Search for the cell housing the specified text and yield its (X, Y) center coordinate. 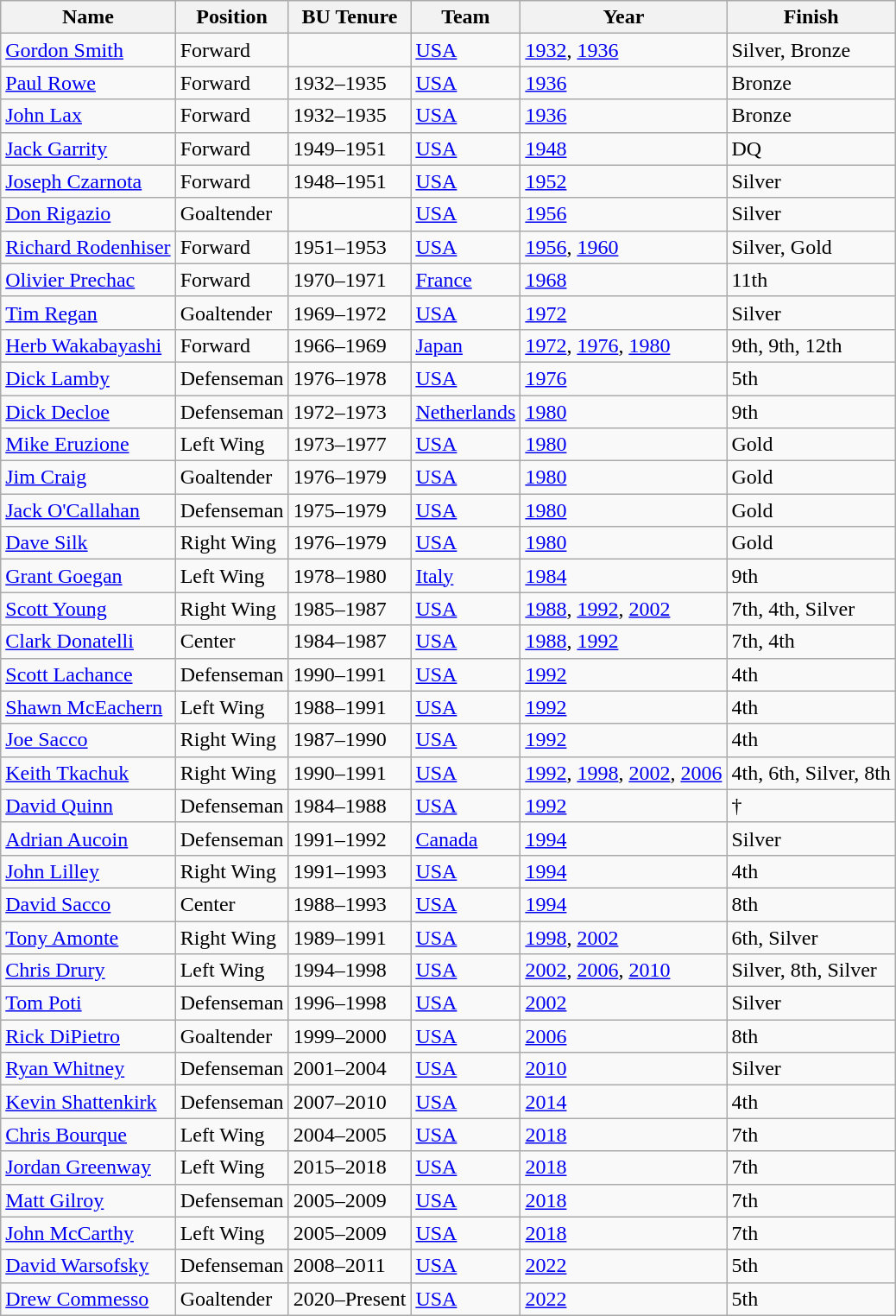
John Lilley (88, 871)
1968 (623, 280)
David Quinn (88, 806)
Scott Young (88, 609)
9th, 9th, 12th (811, 345)
1988, 1992 (623, 642)
1951–1953 (350, 247)
2015–2018 (350, 1167)
Joseph Czarnota (88, 181)
Gordon Smith (88, 50)
Paul Rowe (88, 83)
1999–2000 (350, 1036)
1932, 1936 (623, 50)
Jim Craig (88, 478)
Team (466, 17)
1948–1951 (350, 181)
1984–1987 (350, 642)
Olivier Prechac (88, 280)
Name (88, 17)
Tim Regan (88, 313)
1988, 1992, 2002 (623, 609)
Kevin Shattenkirk (88, 1102)
2014 (623, 1102)
David Sacco (88, 904)
DQ (811, 149)
Mike Eruzione (88, 445)
Grant Goegan (88, 576)
Year (623, 17)
Chris Bourque (88, 1135)
Chris Drury (88, 971)
Dick Decloe (88, 412)
1984–1988 (350, 806)
Herb Wakabayashi (88, 345)
Clark Donatelli (88, 642)
1966–1969 (350, 345)
Richard Rodenhiser (88, 247)
Keith Tkachuk (88, 773)
2002 (623, 1003)
1948 (623, 149)
Dick Lamby (88, 378)
Joe Sacco (88, 740)
1989–1991 (350, 937)
1952 (623, 181)
1998, 2002 (623, 937)
Silver, Gold (811, 247)
1992, 1998, 2002, 2006 (623, 773)
1976 (623, 378)
1978–1980 (350, 576)
France (466, 280)
11th (811, 280)
1949–1951 (350, 149)
1996–1998 (350, 1003)
John McCarthy (88, 1233)
1988–1991 (350, 707)
2006 (623, 1036)
Japan (466, 345)
6th, Silver (811, 937)
1972, 1976, 1980 (623, 345)
1972–1973 (350, 412)
1984 (623, 576)
1991–1993 (350, 871)
2001–2004 (350, 1069)
1987–1990 (350, 740)
Tony Amonte (88, 937)
BU Tenure (350, 17)
Canada (466, 838)
Scott Lachance (88, 674)
2007–2010 (350, 1102)
7th, 4th (811, 642)
Tom Poti (88, 1003)
Silver, 8th, Silver (811, 971)
Jack Garrity (88, 149)
1975–1979 (350, 510)
Position (231, 17)
Adrian Aucoin (88, 838)
† (811, 806)
2020–Present (350, 1299)
2010 (623, 1069)
1969–1972 (350, 313)
Rick DiPietro (88, 1036)
1994–1998 (350, 971)
Italy (466, 576)
Matt Gilroy (88, 1200)
7th, 4th, Silver (811, 609)
Drew Commesso (88, 1299)
Jordan Greenway (88, 1167)
1991–1992 (350, 838)
1956 (623, 214)
1972 (623, 313)
2008–2011 (350, 1266)
Shawn McEachern (88, 707)
1988–1993 (350, 904)
4th, 6th, Silver, 8th (811, 773)
Ryan Whitney (88, 1069)
Silver, Bronze (811, 50)
1976–1978 (350, 378)
2004–2005 (350, 1135)
1956, 1960 (623, 247)
2002, 2006, 2010 (623, 971)
Dave Silk (88, 543)
David Warsofsky (88, 1266)
Jack O'Callahan (88, 510)
1973–1977 (350, 445)
1970–1971 (350, 280)
1985–1987 (350, 609)
John Lax (88, 116)
Netherlands (466, 412)
Finish (811, 17)
Don Rigazio (88, 214)
